Search for the cell housing the specified text and yield its (X, Y) center coordinate. 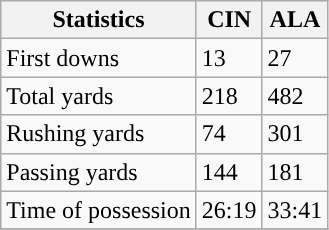
26:19 (229, 210)
Total yards (99, 96)
144 (229, 172)
CIN (229, 20)
74 (229, 134)
Rushing yards (99, 134)
First downs (99, 58)
Time of possession (99, 210)
218 (229, 96)
Statistics (99, 20)
181 (295, 172)
482 (295, 96)
13 (229, 58)
27 (295, 58)
ALA (295, 20)
33:41 (295, 210)
301 (295, 134)
Passing yards (99, 172)
